Pinpoint the cell where the given text exists, returning its (X, Y) midpoint coordinate. 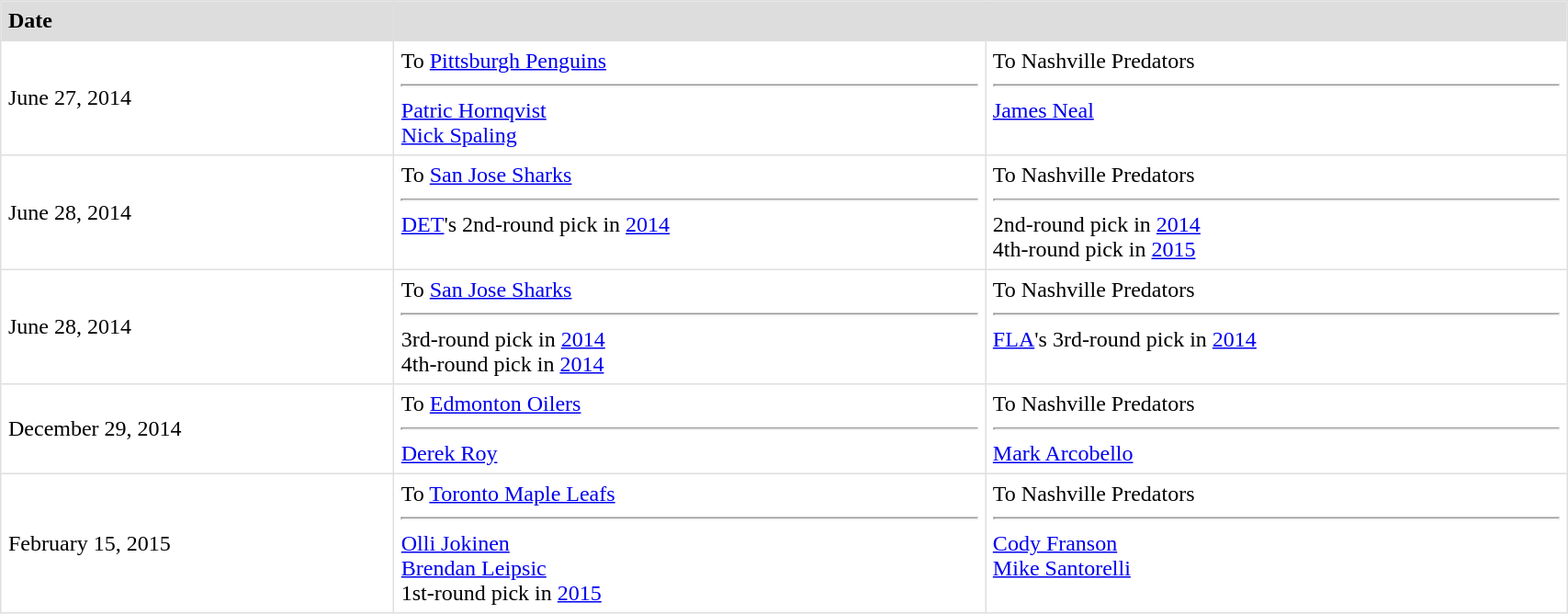
To San Jose Sharks3rd-round pick in 20144th-round pick in 2014 (690, 326)
June 27, 2014 (197, 97)
To Pittsburgh Penguins Patric HornqvistNick Spaling (690, 97)
To Nashville PredatorsMark Arcobello (1277, 429)
December 29, 2014 (197, 429)
To San Jose SharksDET's 2nd-round pick in 2014 (690, 212)
February 15, 2015 (197, 543)
To Nashville Predators2nd-round pick in 20144th-round pick in 2015 (1277, 212)
To Nashville PredatorsCody FransonMike Santorelli (1277, 543)
To Nashville PredatorsFLA's 3rd-round pick in 2014 (1277, 326)
To Edmonton OilersDerek Roy (690, 429)
To Nashville Predators James Neal (1277, 97)
Date (197, 21)
To Toronto Maple LeafsOlli JokinenBrendan Leipsic 1st-round pick in 2015 (690, 543)
